Provide the (x, y) coordinate of the cell's center where the given text is located.  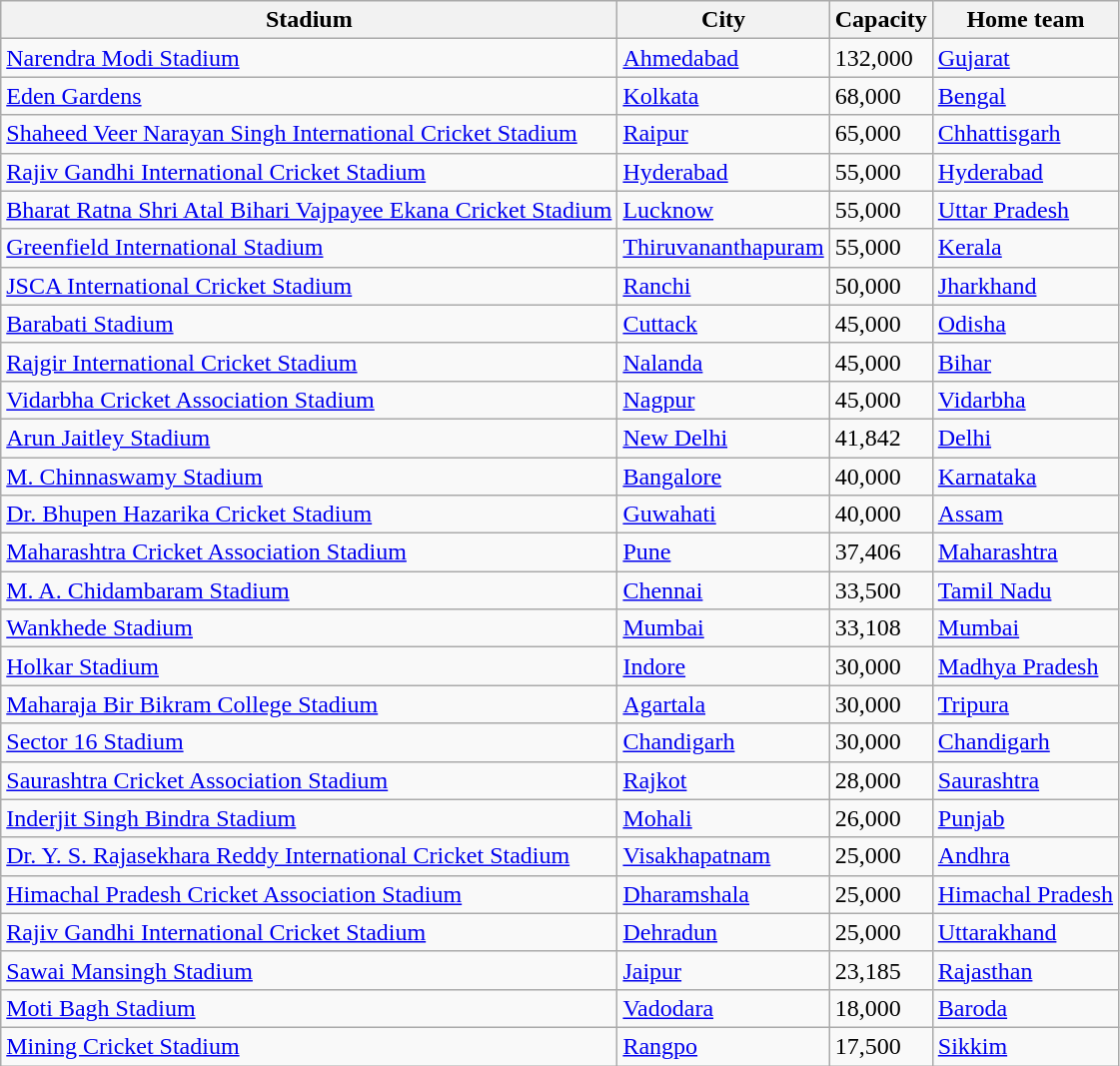
Kerala (1025, 248)
Maharaja Bir Bikram College Stadium (310, 704)
17,500 (881, 1046)
City (723, 20)
Pune (723, 552)
Himachal Pradesh Cricket Association Stadium (310, 894)
Arun Jaitley Stadium (310, 438)
Sector 16 Stadium (310, 742)
33,108 (881, 628)
18,000 (881, 1008)
Saurashtra Cricket Association Stadium (310, 780)
Jharkhand (1025, 286)
Vidarbha Cricket Association Stadium (310, 400)
Cuttack (723, 324)
Indore (723, 666)
Capacity (881, 20)
Stadium (310, 20)
68,000 (881, 96)
Rajgir International Cricket Stadium (310, 362)
JSCA International Cricket Stadium (310, 286)
Andhra (1025, 856)
Chhattisgarh (1025, 134)
Madhya Pradesh (1025, 666)
Uttar Pradesh (1025, 210)
Barabati Stadium (310, 324)
Dehradun (723, 932)
Bharat Ratna Shri Atal Bihari Vajpayee Ekana Cricket Stadium (310, 210)
Odisha (1025, 324)
Himachal Pradesh (1025, 894)
Baroda (1025, 1008)
33,500 (881, 590)
Vadodara (723, 1008)
Karnataka (1025, 477)
Vidarbha (1025, 400)
Chennai (723, 590)
Sikkim (1025, 1046)
Agartala (723, 704)
Kolkata (723, 96)
M. A. Chidambaram Stadium (310, 590)
M. Chinnaswamy Stadium (310, 477)
37,406 (881, 552)
Punjab (1025, 818)
Sawai Mansingh Stadium (310, 970)
Saurashtra (1025, 780)
Bihar (1025, 362)
Rajasthan (1025, 970)
Delhi (1025, 438)
132,000 (881, 58)
Greenfield International Stadium (310, 248)
Gujarat (1025, 58)
Home team (1025, 20)
Wankhede Stadium (310, 628)
Bangalore (723, 477)
Tamil Nadu (1025, 590)
Nalanda (723, 362)
Narendra Modi Stadium (310, 58)
Guwahati (723, 515)
Dharamshala (723, 894)
41,842 (881, 438)
Visakhapatnam (723, 856)
Raipur (723, 134)
Eden Gardens (310, 96)
Ahmedabad (723, 58)
Tripura (1025, 704)
23,185 (881, 970)
28,000 (881, 780)
Holkar Stadium (310, 666)
Ranchi (723, 286)
Inderjit Singh Bindra Stadium (310, 818)
Maharashtra (1025, 552)
Mining Cricket Stadium (310, 1046)
Dr. Bhupen Hazarika Cricket Stadium (310, 515)
Moti Bagh Stadium (310, 1008)
Rajkot (723, 780)
Dr. Y. S. Rajasekhara Reddy International Cricket Stadium (310, 856)
Jaipur (723, 970)
Thiruvananthapuram (723, 248)
Uttarakhand (1025, 932)
New Delhi (723, 438)
65,000 (881, 134)
Bengal (1025, 96)
50,000 (881, 286)
Maharashtra Cricket Association Stadium (310, 552)
26,000 (881, 818)
Rangpo (723, 1046)
Mohali (723, 818)
Shaheed Veer Narayan Singh International Cricket Stadium (310, 134)
Nagpur (723, 400)
Assam (1025, 515)
Lucknow (723, 210)
